From the cell containing the given text, extract its center point as (X, Y) coordinate. 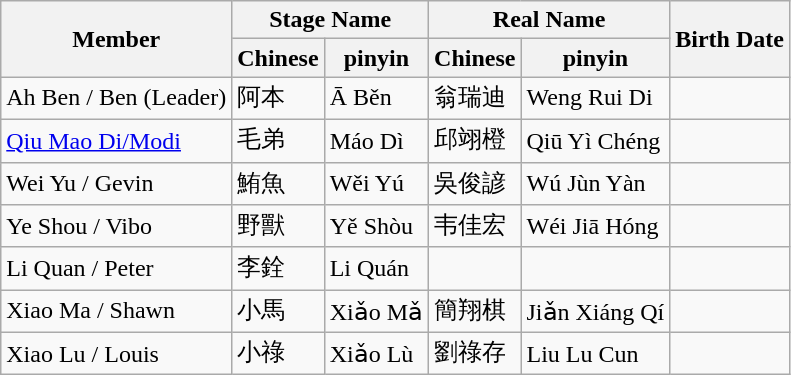
阿本 (278, 98)
Li Quán (376, 268)
小祿 (278, 354)
Li Quan / Peter (116, 268)
Yě Shòu (376, 226)
Xiǎo Mǎ (376, 312)
Xiao Lu / Louis (116, 354)
吳俊諺 (475, 184)
劉祿存 (475, 354)
毛弟 (278, 140)
Jiǎn Xiáng Qí (596, 312)
Ye Shou / Vibo (116, 226)
小馬 (278, 312)
Wěi Yú (376, 184)
Birth Date (730, 39)
鮪魚 (278, 184)
Real Name (550, 20)
李銓 (278, 268)
Qiu Mao Di/Modi (116, 140)
Wéi Jiā Hóng (596, 226)
Weng Rui Di (596, 98)
Xiao Ma / Shawn (116, 312)
邱翊橙 (475, 140)
Xiǎo Lù (376, 354)
Member (116, 39)
Stage Name (330, 20)
野獸 (278, 226)
Qiū Yì Chéng (596, 140)
韦佳宏 (475, 226)
Wei Yu / Gevin (116, 184)
Liu Lu Cun (596, 354)
簡翔棋 (475, 312)
翁瑞迪 (475, 98)
Máo Dì (376, 140)
Wú Jùn Yàn (596, 184)
Ā Běn (376, 98)
Ah Ben / Ben (Leader) (116, 98)
